Pinpoint the cell where the given text exists, returning its (X, Y) midpoint coordinate. 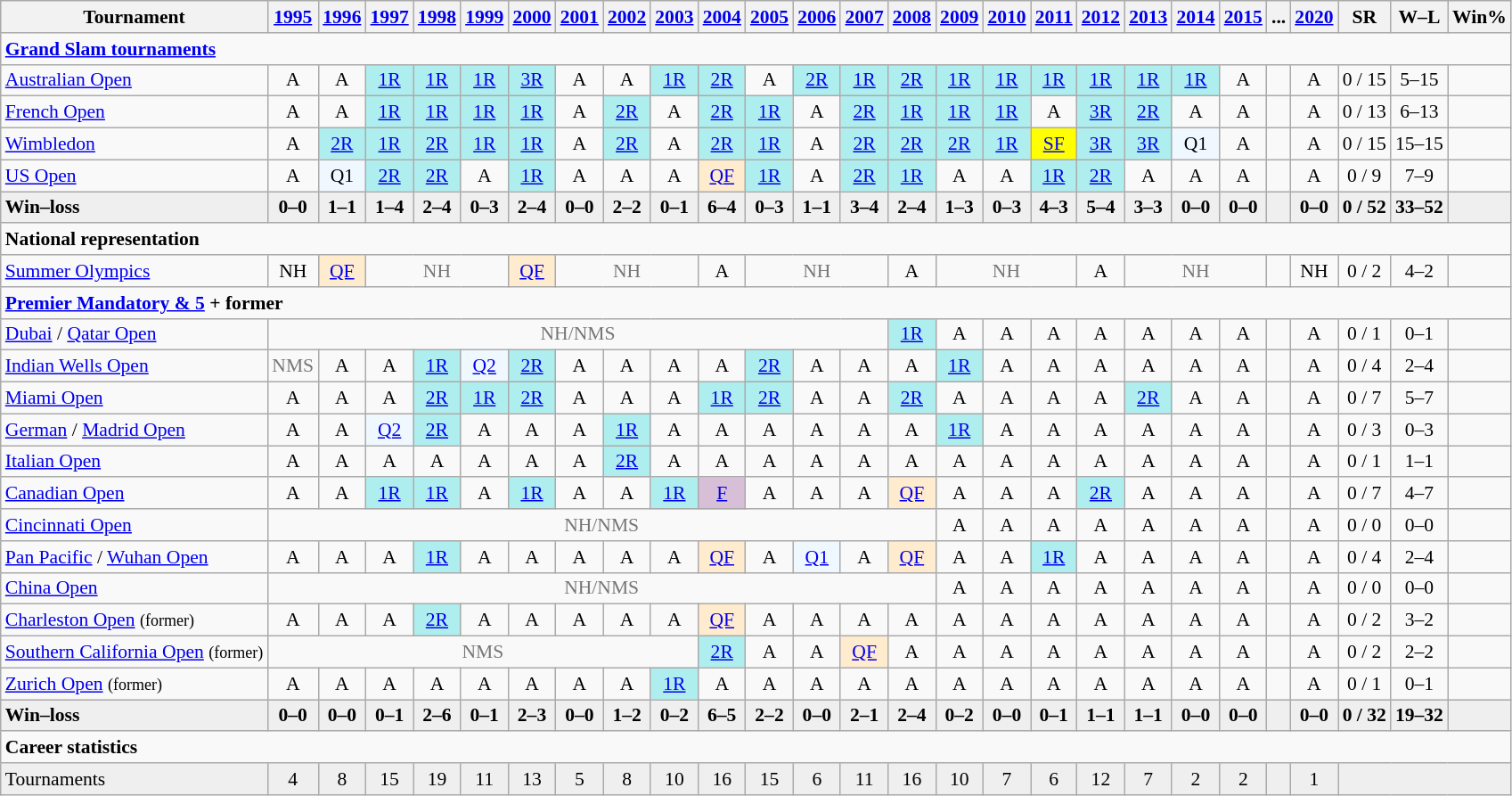
7–9 (1419, 176)
Win% (1479, 17)
Premier Mandatory & 5 + former (756, 303)
2001 (579, 17)
China Open (135, 588)
Summer Olympics (135, 271)
Career statistics (756, 748)
French Open (135, 112)
Indian Wells Open (135, 366)
2020 (1313, 17)
2003 (674, 17)
US Open (135, 176)
4–3 (1054, 208)
2–1 (864, 716)
2–6 (437, 716)
Cincinnati Open (135, 525)
... (1279, 17)
0 / 3 (1365, 430)
1995 (292, 17)
2013 (1148, 17)
1998 (437, 17)
2015 (1244, 17)
1–4 (388, 208)
Canadian Open (135, 494)
1997 (388, 17)
2014 (1196, 17)
1–2 (627, 716)
1996 (342, 17)
13 (531, 779)
6–13 (1419, 112)
Charleston Open (former) (135, 620)
Tournament (135, 17)
2007 (864, 17)
SR (1365, 17)
W–L (1419, 17)
1–3 (959, 208)
15–15 (1419, 144)
Miami Open (135, 398)
2006 (816, 17)
F (722, 494)
3–4 (864, 208)
3–2 (1419, 620)
Australian Open (135, 80)
0 / 9 (1365, 176)
3–3 (1148, 208)
4 (292, 779)
1 (1313, 779)
2000 (531, 17)
SF (1054, 144)
6–5 (722, 716)
2002 (627, 17)
19 (437, 779)
Pan Pacific / Wuhan Open (135, 557)
33–52 (1419, 208)
5–15 (1419, 80)
5 (579, 779)
12 (1101, 779)
19–32 (1419, 716)
2005 (770, 17)
0 / 13 (1365, 112)
2012 (1101, 17)
6–4 (722, 208)
2009 (959, 17)
1999 (485, 17)
2008 (912, 17)
2–3 (531, 716)
5–7 (1419, 398)
2010 (1007, 17)
2011 (1054, 17)
2004 (722, 17)
4–2 (1419, 271)
Grand Slam tournaments (756, 49)
Italian Open (135, 462)
5–4 (1101, 208)
Tournaments (135, 779)
Zurich Open (former) (135, 684)
German / Madrid Open (135, 430)
National representation (756, 240)
Wimbledon (135, 144)
0 / 52 (1365, 208)
Dubai / Qatar Open (135, 334)
0 / 32 (1365, 716)
4–7 (1419, 494)
Southern California Open (former) (135, 652)
